From the cell containing the given text, extract its center point as (x, y) coordinate. 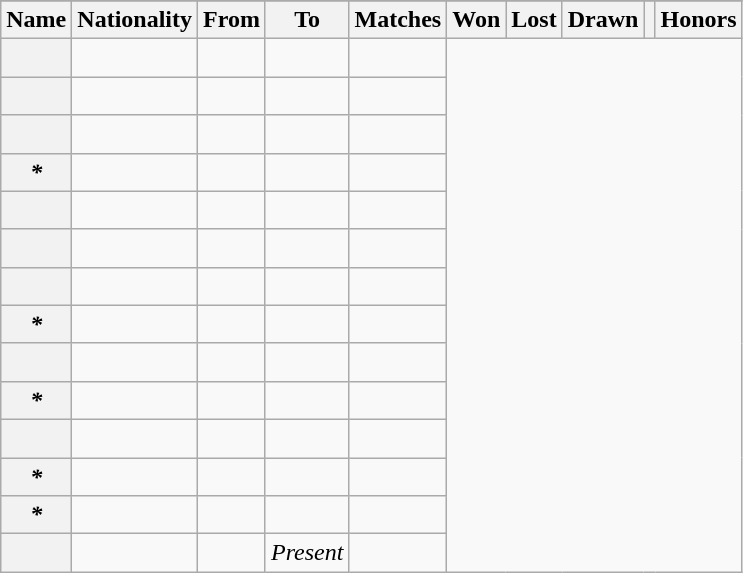
Matches (398, 20)
Present (306, 553)
To (306, 20)
From (232, 20)
Drawn (603, 20)
Name (36, 20)
Honors (698, 20)
Nationality (135, 20)
Lost (534, 20)
Won (476, 20)
